Scan for the cell matching the given text and deliver its (X, Y) coordinate at center. 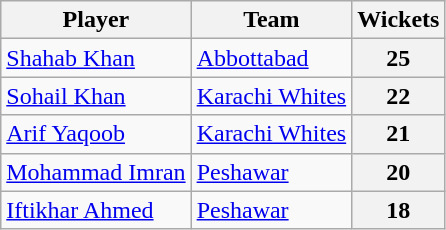
Team (272, 20)
Shahab Khan (96, 58)
25 (398, 58)
22 (398, 96)
Player (96, 20)
18 (398, 210)
Arif Yaqoob (96, 134)
21 (398, 134)
Iftikhar Ahmed (96, 210)
Abbottabad (272, 58)
20 (398, 172)
Sohail Khan (96, 96)
Wickets (398, 20)
Mohammad Imran (96, 172)
